Determine the (X, Y) coordinate at the center of the cell enclosing the given text.  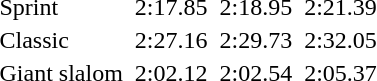
2:27.16 (171, 40)
2:29.73 (256, 40)
